Search for the cell housing the specified text and yield its [x, y] center coordinate. 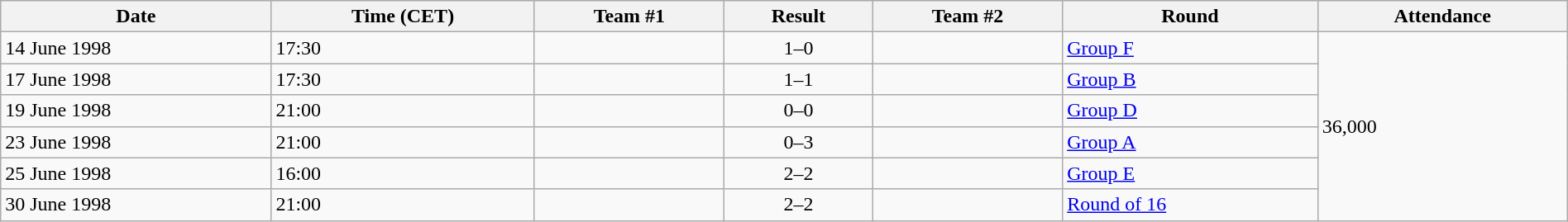
30 June 1998 [136, 205]
Result [799, 17]
0–3 [799, 142]
Group B [1190, 79]
36,000 [1442, 126]
Round of 16 [1190, 205]
Team #2 [968, 17]
Group A [1190, 142]
Group D [1190, 111]
17 June 1998 [136, 79]
23 June 1998 [136, 142]
Team #1 [629, 17]
0–0 [799, 111]
Group F [1190, 48]
Date [136, 17]
1–0 [799, 48]
Group E [1190, 173]
16:00 [403, 173]
14 June 1998 [136, 48]
25 June 1998 [136, 173]
19 June 1998 [136, 111]
Time (CET) [403, 17]
1–1 [799, 79]
Round [1190, 17]
Attendance [1442, 17]
